Determine the (x, y) coordinate at the center of the cell enclosing the given text.  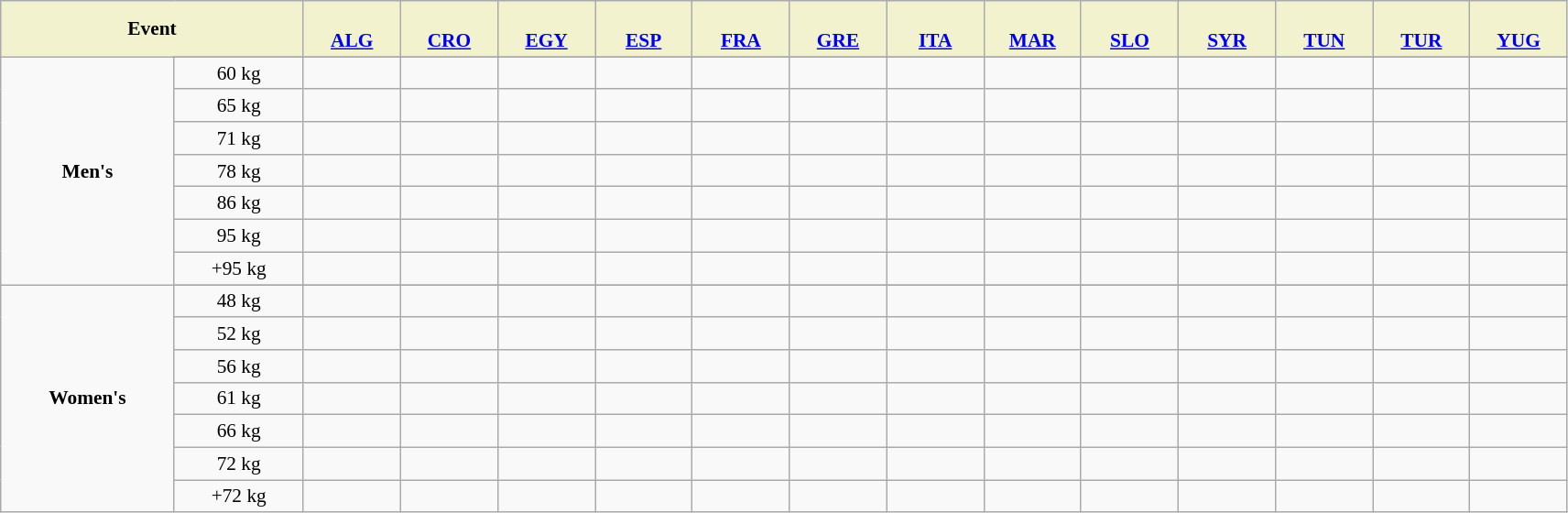
+95 kg (238, 268)
ITA (935, 29)
60 kg (238, 73)
71 kg (238, 138)
56 kg (238, 366)
Event (152, 29)
TUR (1421, 29)
Men's (88, 170)
72 kg (238, 464)
ALG (352, 29)
ESP (644, 29)
95 kg (238, 235)
86 kg (238, 203)
FRA (741, 29)
61 kg (238, 398)
Women's (88, 398)
GRE (838, 29)
+72 kg (238, 497)
SLO (1129, 29)
CRO (449, 29)
MAR (1032, 29)
52 kg (238, 333)
48 kg (238, 300)
TUN (1324, 29)
EGY (546, 29)
YUG (1519, 29)
78 kg (238, 170)
65 kg (238, 105)
SYR (1227, 29)
66 kg (238, 431)
